Search for the cell housing the specified text and yield its (X, Y) center coordinate. 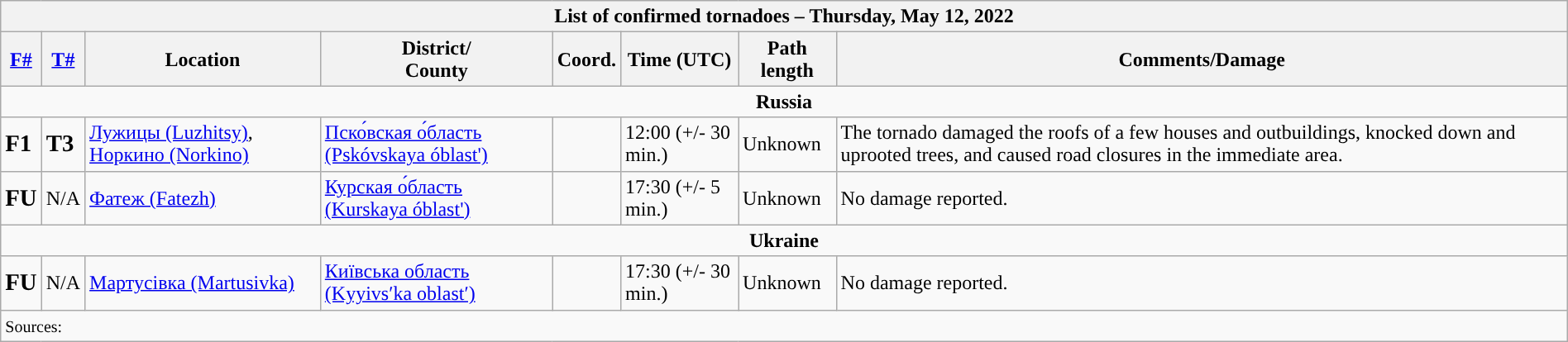
T3 (63, 144)
Курская о́бласть (Kurskaya óblast') (437, 198)
Мартусівка (Martusivka) (203, 283)
District/County (437, 59)
Київська область (Kyyivsʹka oblastʹ) (437, 283)
Russia (784, 102)
Location (203, 59)
Path length (787, 59)
List of confirmed tornadoes – Thursday, May 12, 2022 (784, 17)
Пско́вская о́бласть (Pskóvskaya óblast') (437, 144)
The tornado damaged the roofs of a few houses and outbuildings, knocked down and uprooted trees, and caused road closures in the immediate area. (1202, 144)
Ukraine (784, 240)
Coord. (586, 59)
Time (UTC) (680, 59)
F1 (22, 144)
F# (22, 59)
17:30 (+/- 5 min.) (680, 198)
Sources: (784, 325)
17:30 (+/- 30 min.) (680, 283)
Фатеж (Fatezh) (203, 198)
12:00 (+/- 30 min.) (680, 144)
Лужицы (Luzhitsy), Норкино (Norkino) (203, 144)
Comments/Damage (1202, 59)
T# (63, 59)
